Output the (X, Y) coordinate of the center of the cell containing the given text.  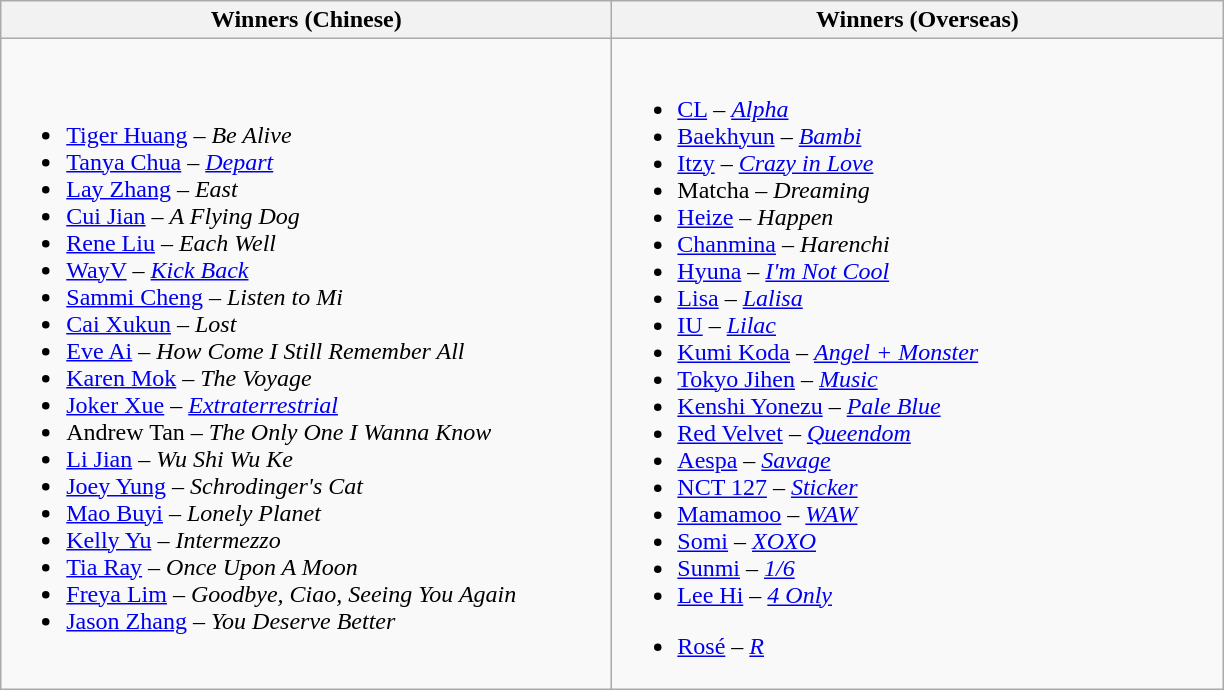
Winners (Chinese) (306, 20)
Winners (Overseas) (918, 20)
